Scan for the cell matching the given text and deliver its [X, Y] coordinate at center. 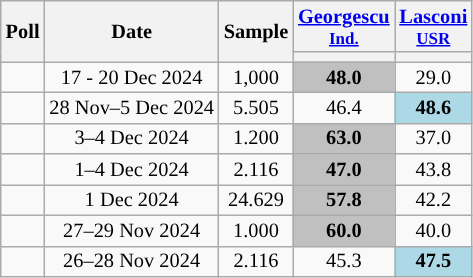
1,000 [256, 78]
1.000 [256, 230]
60.0 [344, 230]
40.0 [433, 230]
3–4 Dec 2024 [131, 138]
Sample [256, 30]
1–4 Dec 2024 [131, 170]
47.5 [433, 262]
46.4 [344, 108]
1 Dec 2024 [131, 200]
37.0 [433, 138]
Poll [23, 30]
45.3 [344, 262]
1.200 [256, 138]
63.0 [344, 138]
47.0 [344, 170]
28 Nov–5 Dec 2024 [131, 108]
48.6 [433, 108]
17 - 20 Dec 2024 [131, 78]
GeorgescuInd. [344, 26]
48.0 [344, 78]
29.0 [433, 78]
26–28 Nov 2024 [131, 262]
24.629 [256, 200]
27–29 Nov 2024 [131, 230]
57.8 [344, 200]
Date [131, 30]
42.2 [433, 200]
43.8 [433, 170]
LasconiUSR [433, 26]
5.505 [256, 108]
